Locate the cell with the specified text and output its (x, y) center coordinate. 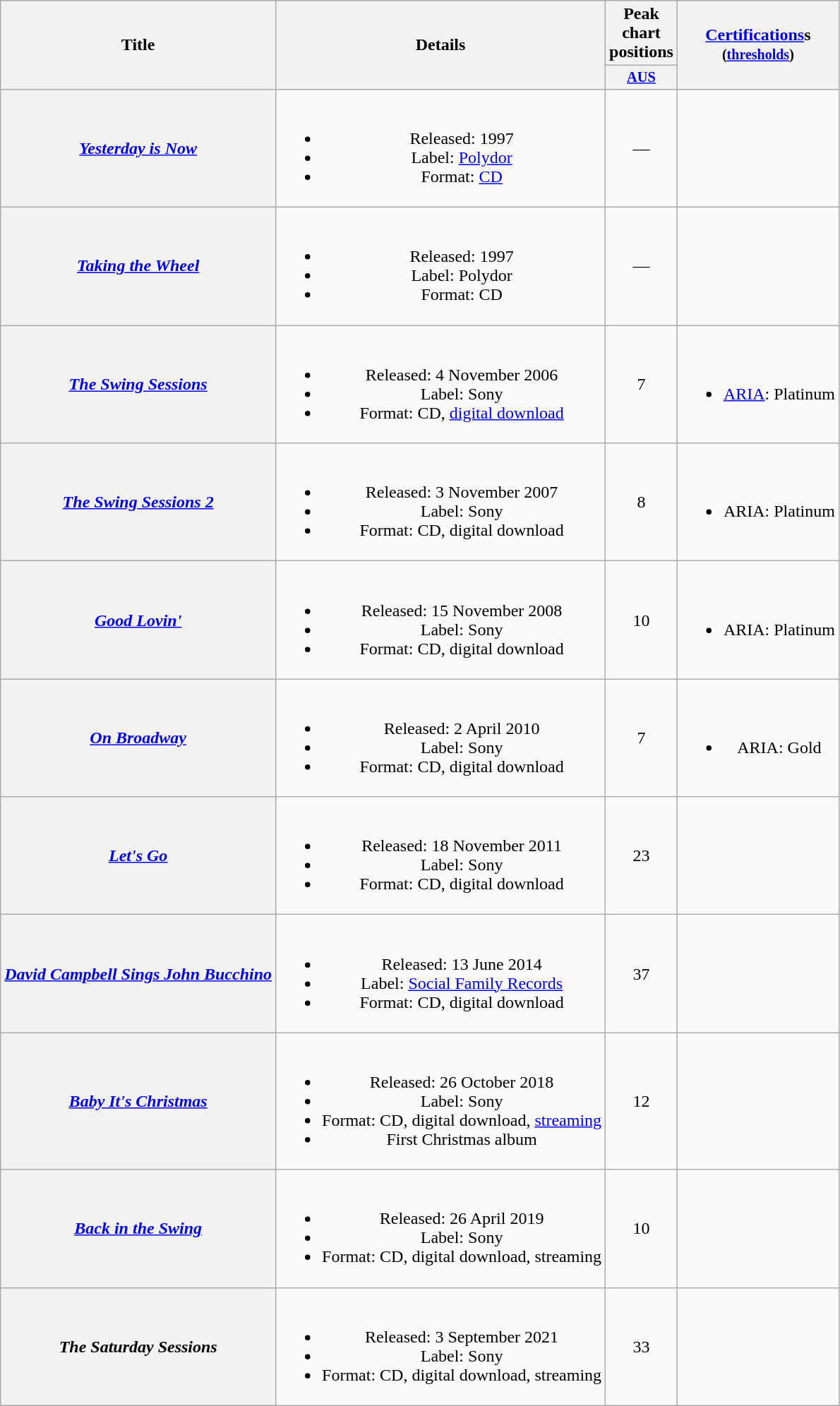
Released: 3 September 2021Label: SonyFormat: CD, digital download, streaming (440, 1347)
Released: 4 November 2006Label: SonyFormat: CD, digital download (440, 384)
Released: 13 June 2014Label: Social Family RecordsFormat: CD, digital download (440, 974)
The Swing Sessions 2 (138, 503)
AUS (642, 78)
Peak chart positions (642, 33)
Released: 3 November 2007Label: SonyFormat: CD, digital download (440, 503)
33 (642, 1347)
Baby It's Christmas (138, 1101)
ARIA: Gold (758, 738)
On Broadway (138, 738)
12 (642, 1101)
Released: 26 October 2018Label: SonyFormat: CD, digital download, streamingFirst Christmas album (440, 1101)
Back in the Swing (138, 1228)
David Campbell Sings John Bucchino (138, 974)
Taking the Wheel (138, 267)
Good Lovin' (138, 620)
Details (440, 45)
The Swing Sessions (138, 384)
Let's Go (138, 855)
Released: 2 April 2010Label: SonyFormat: CD, digital download (440, 738)
Released: 18 November 2011Label: SonyFormat: CD, digital download (440, 855)
8 (642, 503)
Released: 26 April 2019Label: SonyFormat: CD, digital download, streaming (440, 1228)
Title (138, 45)
Yesterday is Now (138, 148)
23 (642, 855)
The Saturday Sessions (138, 1347)
Released: 15 November 2008Label: SonyFormat: CD, digital download (440, 620)
37 (642, 974)
Certificationss(thresholds) (758, 45)
